From the cell containing the given text, extract its center point as [X, Y] coordinate. 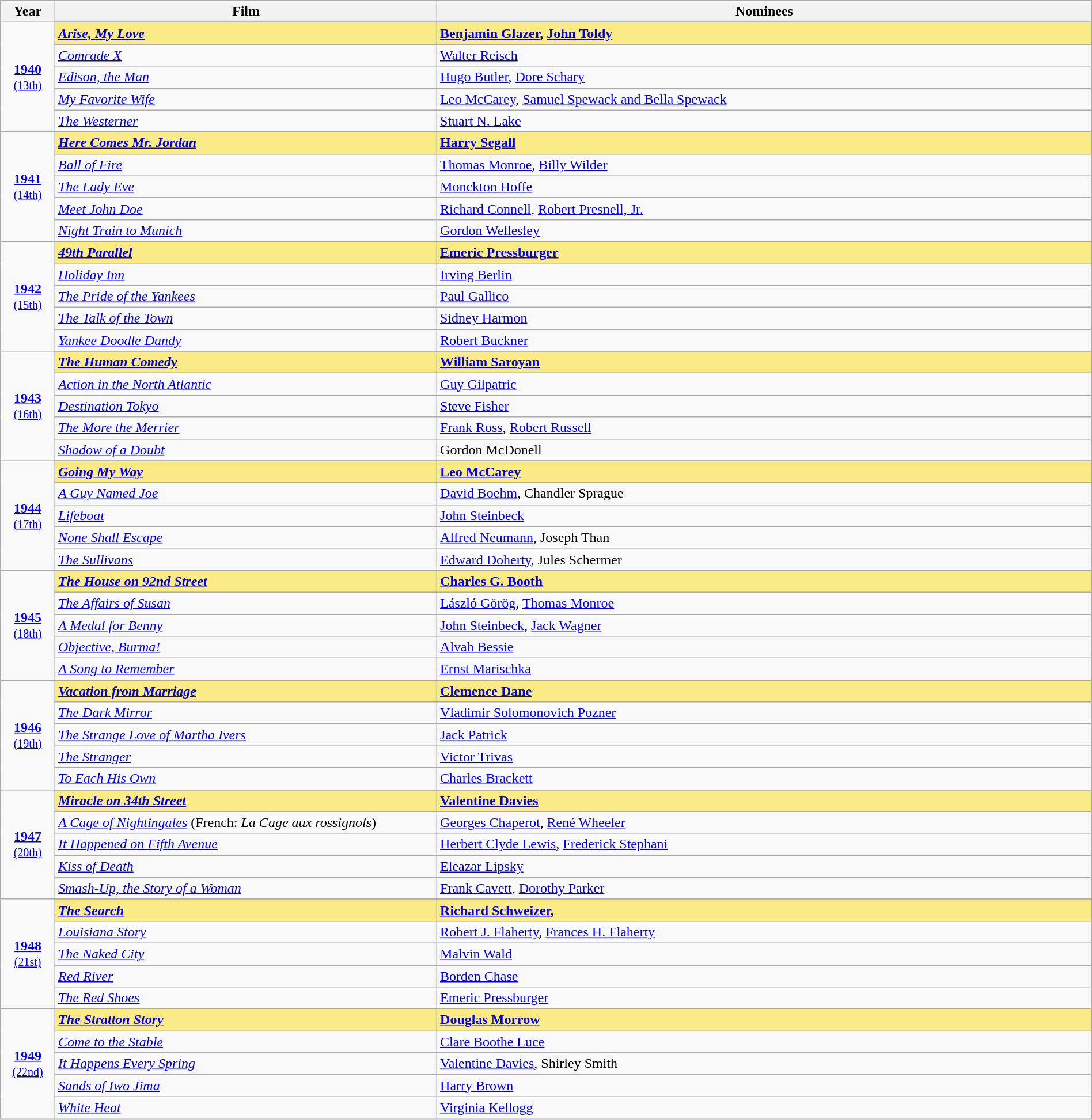
Leo McCarey, Samuel Spewack and Bella Spewack [765, 99]
Guy Gilpatric [765, 384]
Destination Tokyo [245, 406]
The Westerner [245, 121]
The Sullivans [245, 559]
1943(16th) [28, 406]
Eleazar Lipsky [765, 866]
Arise, My Love [245, 33]
1941(14th) [28, 187]
49th Parallel [245, 252]
Steve Fisher [765, 406]
John Steinbeck [765, 515]
Malvin Wald [765, 954]
Shadow of a Doubt [245, 450]
Come to the Stable [245, 1042]
Alfred Neumann, Joseph Than [765, 537]
Valentine Davies, Shirley Smith [765, 1064]
The Stratton Story [245, 1020]
Year [28, 12]
Smash-Up, the Story of a Woman [245, 888]
Here Comes Mr. Jordan [245, 143]
The More the Merrier [245, 428]
Leo McCarey [765, 472]
John Steinbeck, Jack Wagner [765, 625]
Holiday Inn [245, 275]
1942(15th) [28, 296]
Red River [245, 976]
White Heat [245, 1107]
Valentine Davies [765, 801]
1944(17th) [28, 515]
A Song to Remember [245, 669]
Vladimir Solomonovich Pozner [765, 713]
The Human Comedy [245, 362]
Charles Brackett [765, 779]
The Stranger [245, 757]
Miracle on 34th Street [245, 801]
Yankee Doodle Dandy [245, 340]
Harry Brown [765, 1086]
Clare Boothe Luce [765, 1042]
Paul Gallico [765, 297]
Objective, Burma! [245, 647]
None Shall Escape [245, 537]
David Boehm, Chandler Sprague [765, 494]
Benjamin Glazer, John Toldy [765, 33]
It Happens Every Spring [245, 1064]
Clemence Dane [765, 691]
Sidney Harmon [765, 318]
Borden Chase [765, 976]
Nominees [765, 12]
A Medal for Benny [245, 625]
Kiss of Death [245, 866]
1945(18th) [28, 625]
Walter Reisch [765, 55]
Herbert Clyde Lewis, Frederick Stephani [765, 844]
Richard Connell, Robert Presnell, Jr. [765, 208]
Thomas Monroe, Billy Wilder [765, 165]
The Dark Mirror [245, 713]
Georges Chaperot, René Wheeler [765, 822]
Action in the North Atlantic [245, 384]
William Saroyan [765, 362]
Comrade X [245, 55]
Vacation from Marriage [245, 691]
The Affairs of Susan [245, 603]
Monckton Hoffe [765, 187]
1949(22nd) [28, 1064]
The Strange Love of Martha Ivers [245, 735]
1940(13th) [28, 77]
Harry Segall [765, 143]
Louisiana Story [245, 932]
Irving Berlin [765, 275]
Robert J. Flaherty, Frances H. Flaherty [765, 932]
Hugo Butler, Dore Schary [765, 77]
It Happened on Fifth Avenue [245, 844]
Night Train to Munich [245, 230]
Gordon Wellesley [765, 230]
Alvah Bessie [765, 647]
Gordon McDonell [765, 450]
A Cage of Nightingales (French: La Cage aux rossignols) [245, 822]
Ball of Fire [245, 165]
The Lady Eve [245, 187]
The Pride of the Yankees [245, 297]
1947(20th) [28, 844]
The Search [245, 910]
The House on 92nd Street [245, 581]
László Görög, Thomas Monroe [765, 603]
A Guy Named Joe [245, 494]
Going My Way [245, 472]
1948(21st) [28, 954]
Frank Cavett, Dorothy Parker [765, 888]
The Red Shoes [245, 998]
The Talk of the Town [245, 318]
Edison, the Man [245, 77]
My Favorite Wife [245, 99]
Robert Buckner [765, 340]
To Each His Own [245, 779]
Richard Schweizer, [765, 910]
Stuart N. Lake [765, 121]
Ernst Marischka [765, 669]
Meet John Doe [245, 208]
Sands of Iwo Jima [245, 1086]
Victor Trivas [765, 757]
Virginia Kellogg [765, 1107]
Frank Ross, Robert Russell [765, 428]
Jack Patrick [765, 735]
Charles G. Booth [765, 581]
Film [245, 12]
1946(19th) [28, 735]
Lifeboat [245, 515]
Douglas Morrow [765, 1020]
Edward Doherty, Jules Schermer [765, 559]
The Naked City [245, 954]
